Extract the [X, Y] coordinate from the center of the cell holding the provided text.  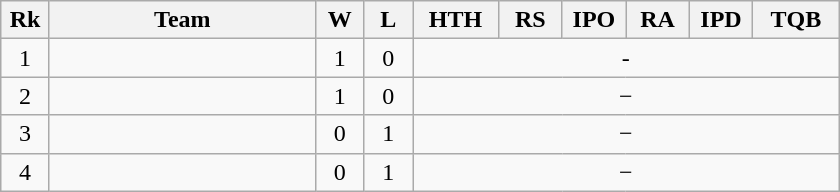
Rk [26, 20]
3 [26, 134]
W [340, 20]
Team [182, 20]
4 [26, 172]
IPO [594, 20]
IPD [721, 20]
2 [26, 96]
HTH [455, 20]
- [625, 58]
RA [658, 20]
L [388, 20]
TQB [796, 20]
RS [531, 20]
